Capture the cell that displays the provided text and extract its (X, Y) central coordinate. 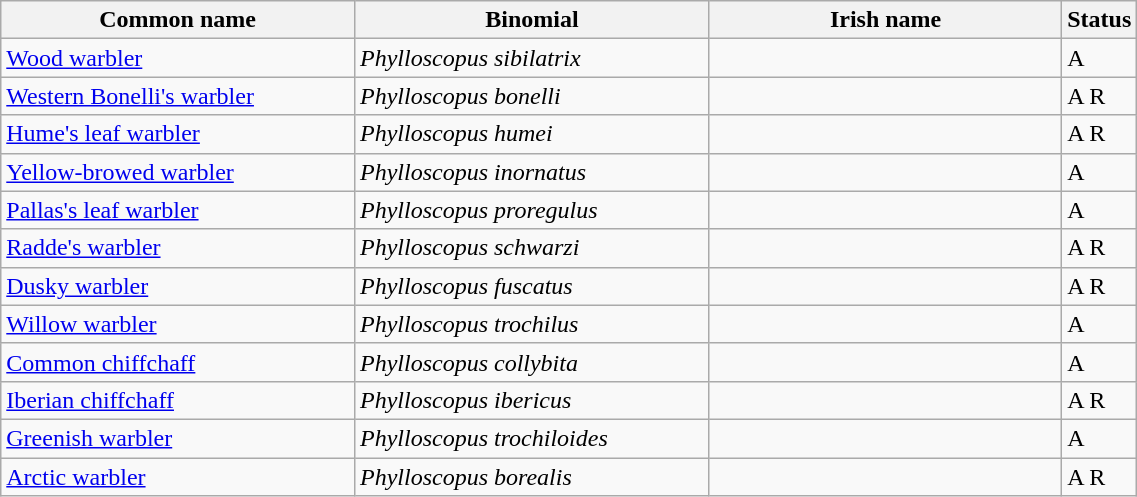
Phylloscopus sibilatrix (532, 58)
Phylloscopus ibericus (532, 400)
Phylloscopus inornatus (532, 172)
Phylloscopus borealis (532, 477)
Phylloscopus bonelli (532, 96)
Status (1100, 20)
Western Bonelli's warbler (178, 96)
Wood warbler (178, 58)
Phylloscopus collybita (532, 362)
Binomial (532, 20)
Hume's leaf warbler (178, 134)
Phylloscopus humei (532, 134)
Phylloscopus trochilus (532, 324)
Phylloscopus proregulus (532, 210)
Arctic warbler (178, 477)
Common name (178, 20)
Greenish warbler (178, 438)
Willow warbler (178, 324)
Phylloscopus fuscatus (532, 286)
Phylloscopus trochiloides (532, 438)
Iberian chiffchaff (178, 400)
Radde's warbler (178, 248)
Irish name (885, 20)
Phylloscopus schwarzi (532, 248)
Dusky warbler (178, 286)
Yellow-browed warbler (178, 172)
Pallas's leaf warbler (178, 210)
Common chiffchaff (178, 362)
